For the text-containing cell, return its midpoint in [X, Y] coordinate format. 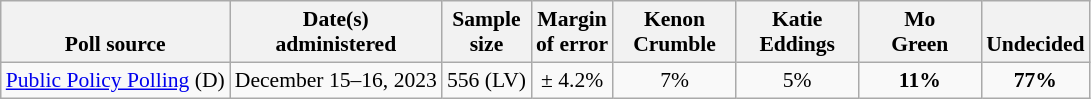
KenonCrumble [674, 32]
December 15–16, 2023 [336, 80]
Date(s)administered [336, 32]
Marginof error [572, 32]
KatieEddings [798, 32]
556 (LV) [486, 80]
77% [1035, 80]
MoGreen [920, 32]
Public Policy Polling (D) [116, 80]
Poll source [116, 32]
± 4.2% [572, 80]
5% [798, 80]
Undecided [1035, 32]
11% [920, 80]
Samplesize [486, 32]
7% [674, 80]
